Return (x, y) of the center of cell containing provided text 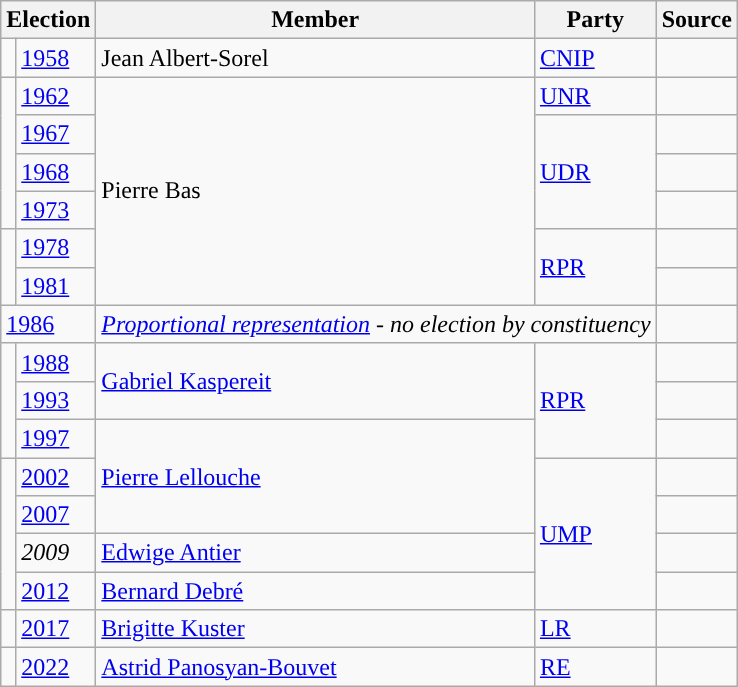
2002 (56, 477)
1981 (56, 286)
1988 (56, 362)
Gabriel Kaspereit (316, 381)
RE (595, 667)
2007 (56, 515)
1967 (56, 134)
CNIP (595, 58)
1986 (48, 324)
1973 (56, 210)
Jean Albert-Sorel (316, 58)
Astrid Panosyan-Bouvet (316, 667)
Proportional representation - no election by constituency (376, 324)
LR (595, 629)
1997 (56, 438)
2009 (56, 553)
2012 (56, 591)
Party (595, 20)
Edwige Antier (316, 553)
Pierre Bas (316, 191)
Member (316, 20)
1978 (56, 248)
2022 (56, 667)
2017 (56, 629)
1958 (56, 58)
Brigitte Kuster (316, 629)
UDR (595, 172)
UNR (595, 96)
1962 (56, 96)
1968 (56, 172)
UMP (595, 534)
Pierre Lellouche (316, 476)
1993 (56, 400)
Source (696, 20)
Election (48, 20)
Bernard Debré (316, 591)
